Pinpoint the cell where the given text exists, returning its [x, y] midpoint coordinate. 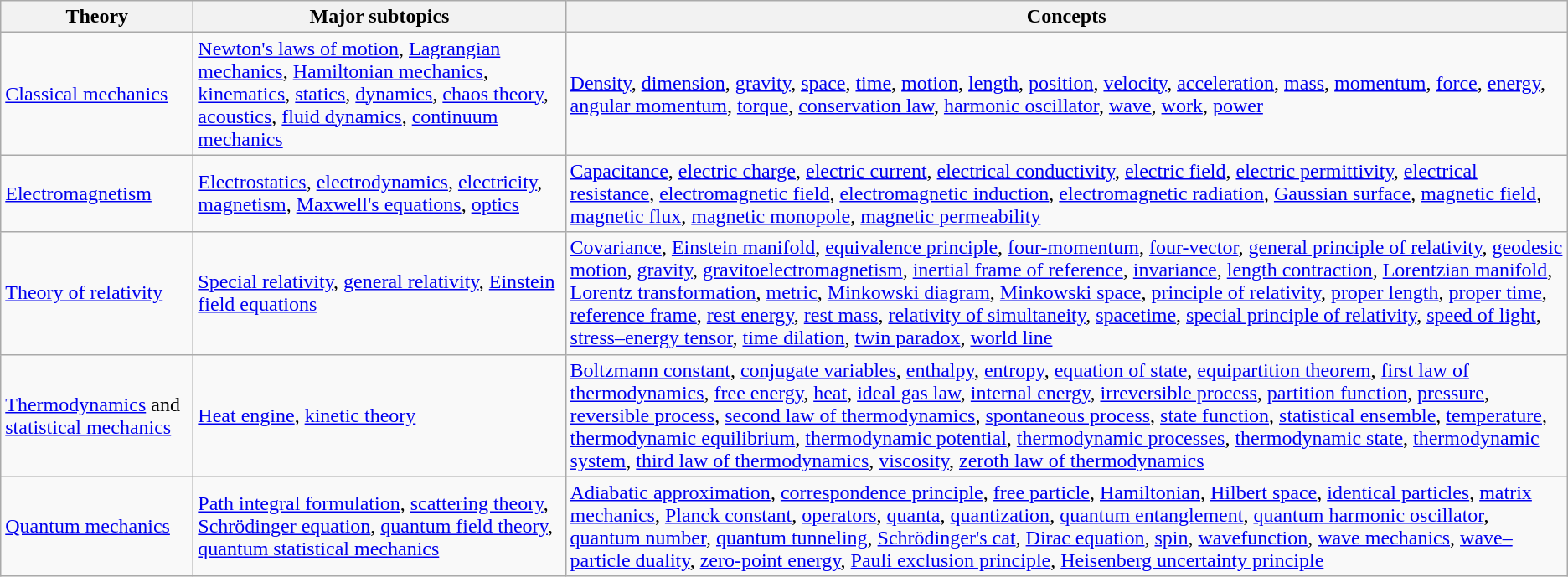
Path integral formulation, scattering theory, Schrödinger equation, quantum field theory, quantum statistical mechanics [379, 526]
Electrostatics, electrodynamics, electricity, magnetism, Maxwell's equations, optics [379, 193]
Heat engine, kinetic theory [379, 415]
Classical mechanics [97, 94]
Thermodynamics and statistical mechanics [97, 415]
Concepts [1066, 17]
Theory [97, 17]
Special relativity, general relativity, Einstein field equations [379, 293]
Quantum mechanics [97, 526]
Electromagnetism [97, 193]
Theory of relativity [97, 293]
Major subtopics [379, 17]
